Determine the (x, y) coordinate at the center of the cell enclosing the given text.  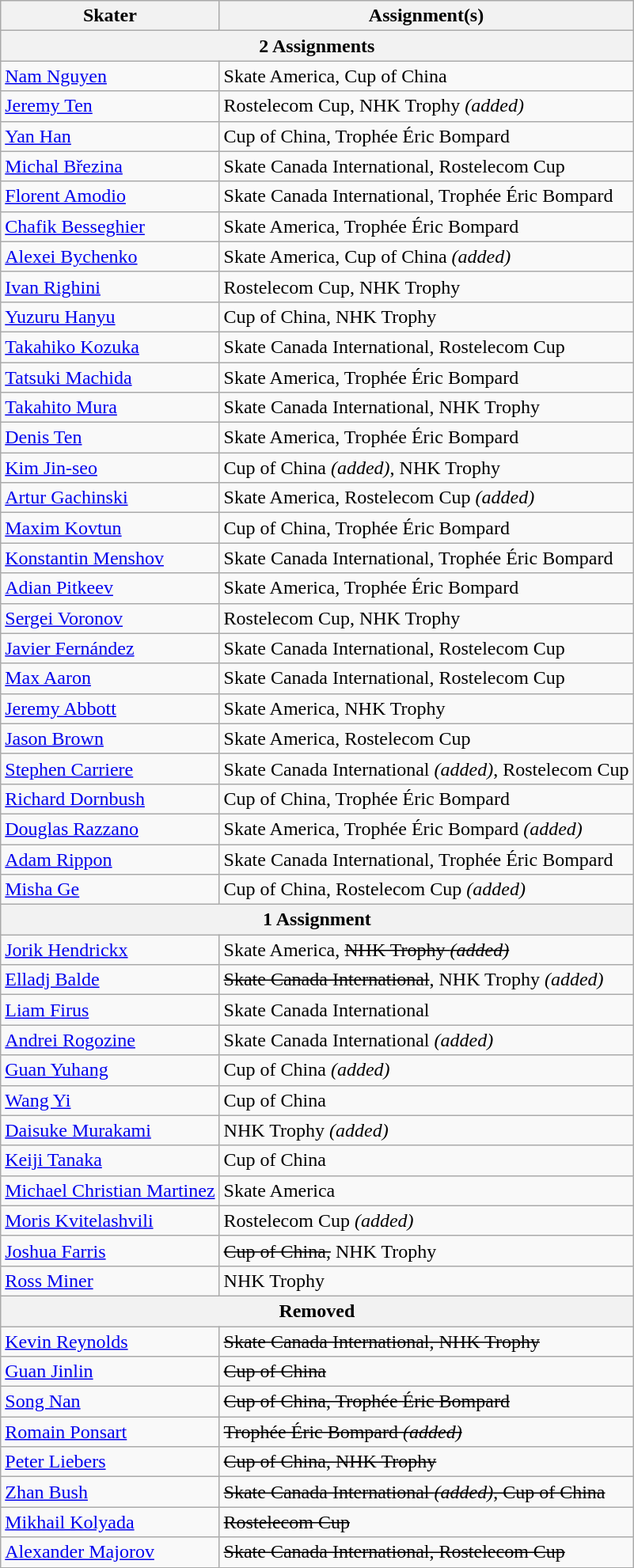
Ivan Righini (110, 287)
Song Nan (110, 1402)
Michal Březina (110, 166)
Takahito Mura (110, 408)
Skate America, Trophée Éric Bompard (added) (426, 829)
Romain Ponsart (110, 1432)
2 Assignments (317, 46)
Skate Canada International (added), Cup of China (426, 1492)
Cup of China (added) (426, 1070)
Joshua Farris (110, 1251)
Konstantin Menshov (110, 558)
Yuzuru Hanyu (110, 317)
Guan Jinlin (110, 1372)
1 Assignment (317, 920)
Removed (317, 1311)
Andrei Rogozine (110, 1040)
Cup of China, Rostelecom Cup (added) (426, 890)
Ross Miner (110, 1281)
Skater (110, 16)
Misha Ge (110, 890)
Rostelecom Cup (426, 1522)
Maxim Kovtun (110, 528)
Skate America, Rostelecom Cup (426, 738)
Keiji Tanaka (110, 1160)
Skate America, Rostelecom Cup (added) (426, 498)
Skate America, NHK Trophy (426, 708)
Rostelecom Cup (added) (426, 1221)
Guan Yuhang (110, 1070)
Kevin Reynolds (110, 1342)
Adam Rippon (110, 859)
Stephen Carriere (110, 769)
Richard Dornbush (110, 799)
Skate America (426, 1190)
Yan Han (110, 136)
Mikhail Kolyada (110, 1522)
Sergei Voronov (110, 618)
Wang Yi (110, 1100)
Douglas Razzano (110, 829)
Max Aaron (110, 678)
Nam Nguyen (110, 76)
Skate America, Cup of China (added) (426, 256)
NHK Trophy (added) (426, 1130)
Jason Brown (110, 738)
Chafik Besseghier (110, 226)
Zhan Bush (110, 1492)
Moris Kvitelashvili (110, 1221)
Artur Gachinski (110, 498)
Peter Liebers (110, 1462)
Liam Firus (110, 1010)
Assignment(s) (426, 16)
Kim Jin-seo (110, 468)
Alexander Majorov (110, 1552)
Adian Pitkeev (110, 588)
Tatsuki Machida (110, 378)
NHK Trophy (426, 1281)
Javier Fernández (110, 648)
Skate Canada International (added), Rostelecom Cup (426, 769)
Jeremy Ten (110, 106)
Jeremy Abbott (110, 708)
Trophée Éric Bompard (added) (426, 1432)
Alexei Bychenko (110, 256)
Skate Canada International (426, 1010)
Skate America, Cup of China (426, 76)
Florent Amodio (110, 196)
Skate Canada International, NHK Trophy (added) (426, 980)
Elladj Balde (110, 980)
Denis Ten (110, 438)
Skate Canada International (added) (426, 1040)
Daisuke Murakami (110, 1130)
Michael Christian Martinez (110, 1190)
Rostelecom Cup, NHK Trophy (added) (426, 106)
Takahiko Kozuka (110, 347)
Jorik Hendrickx (110, 950)
Skate America, NHK Trophy (added) (426, 950)
Cup of China (added), NHK Trophy (426, 468)
